Capture the cell that displays the provided text and extract its [x, y] central coordinate. 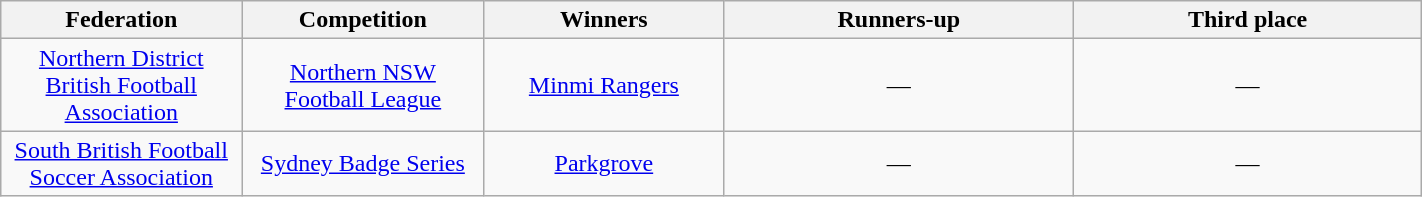
Competition [363, 20]
Runners-up [899, 20]
Third place [1248, 20]
Federation [122, 20]
Sydney Badge Series [363, 164]
Minmi Rangers [604, 85]
Northern NSW Football League [363, 85]
Winners [604, 20]
Parkgrove [604, 164]
South British Football Soccer Association [122, 164]
Northern District British Football Association [122, 85]
